Extract the (x, y) coordinate from the center of the cell holding the provided text.  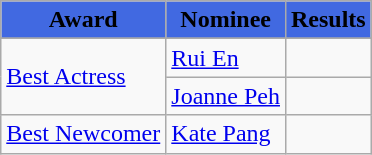
Rui En (226, 58)
Award (84, 20)
Results (328, 20)
Best Actress (84, 77)
Nominee (226, 20)
Joanne Peh (226, 96)
Kate Pang (226, 134)
Best Newcomer (84, 134)
